For the text-containing cell, return its midpoint in (x, y) coordinate format. 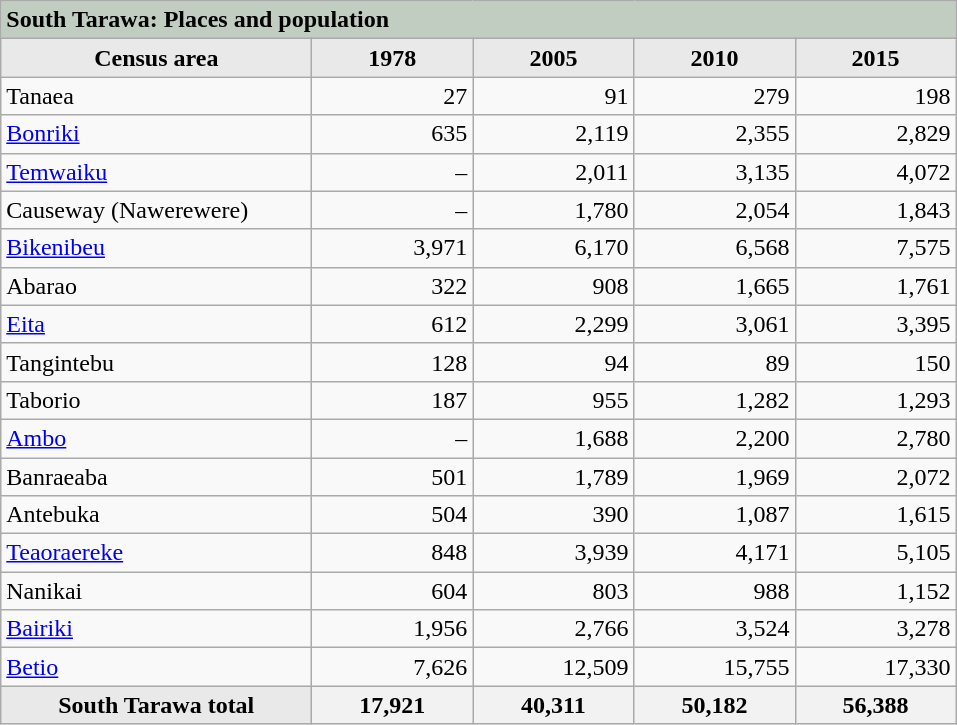
2,054 (714, 210)
2,011 (554, 172)
1,152 (876, 591)
South Tarawa total (156, 705)
15,755 (714, 667)
3,524 (714, 629)
504 (392, 515)
955 (554, 400)
3,939 (554, 553)
40,311 (554, 705)
128 (392, 362)
2005 (554, 58)
390 (554, 515)
Census area (156, 58)
Temwaiku (156, 172)
4,171 (714, 553)
612 (392, 324)
2,766 (554, 629)
2,355 (714, 134)
187 (392, 400)
50,182 (714, 705)
Ambo (156, 438)
2010 (714, 58)
3,395 (876, 324)
Nanikai (156, 591)
6,568 (714, 248)
Teaoraereke (156, 553)
Bairiki (156, 629)
1,956 (392, 629)
17,921 (392, 705)
2,780 (876, 438)
3,061 (714, 324)
988 (714, 591)
1,780 (554, 210)
Causeway (Nawerewere) (156, 210)
91 (554, 96)
1,688 (554, 438)
2,200 (714, 438)
Tanaea (156, 96)
89 (714, 362)
5,105 (876, 553)
848 (392, 553)
1,665 (714, 286)
1,761 (876, 286)
1,282 (714, 400)
1,789 (554, 477)
7,626 (392, 667)
803 (554, 591)
279 (714, 96)
322 (392, 286)
908 (554, 286)
3,278 (876, 629)
94 (554, 362)
17,330 (876, 667)
Bonriki (156, 134)
4,072 (876, 172)
1978 (392, 58)
3,135 (714, 172)
7,575 (876, 248)
South Tarawa: Places and population (478, 20)
2,299 (554, 324)
Bikenibeu (156, 248)
2,119 (554, 134)
Taborio (156, 400)
2,072 (876, 477)
Eita (156, 324)
2015 (876, 58)
1,969 (714, 477)
Abarao (156, 286)
198 (876, 96)
Banraeaba (156, 477)
12,509 (554, 667)
Betio (156, 667)
6,170 (554, 248)
150 (876, 362)
1,293 (876, 400)
Antebuka (156, 515)
1,615 (876, 515)
604 (392, 591)
Tangintebu (156, 362)
56,388 (876, 705)
3,971 (392, 248)
635 (392, 134)
2,829 (876, 134)
1,087 (714, 515)
1,843 (876, 210)
27 (392, 96)
501 (392, 477)
